Pinpoint the cell where the given text exists, returning its [x, y] midpoint coordinate. 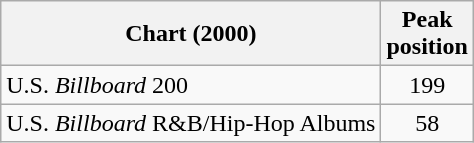
Chart (2000) [191, 34]
Peakposition [427, 34]
U.S. Billboard R&B/Hip-Hop Albums [191, 123]
U.S. Billboard 200 [191, 85]
58 [427, 123]
199 [427, 85]
